Extract the [x, y] coordinate from the center of the cell holding the provided text.  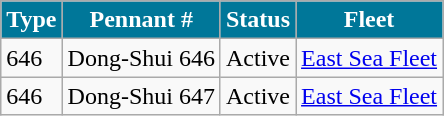
Dong-Shui 646 [141, 58]
Dong-Shui 647 [141, 96]
Pennant # [141, 20]
Status [258, 20]
Fleet [370, 20]
Type [32, 20]
